Capture the cell that displays the provided text and extract its (x, y) central coordinate. 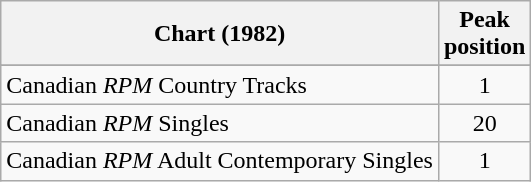
Peakposition (484, 34)
Chart (1982) (220, 34)
Canadian RPM Singles (220, 123)
Canadian RPM Adult Contemporary Singles (220, 161)
Canadian RPM Country Tracks (220, 85)
20 (484, 123)
